Return [X, Y] of the center of cell containing provided text 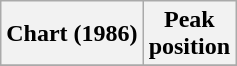
Chart (1986) [72, 34]
Peakposition [189, 34]
